Search for the cell housing the specified text and yield its (x, y) center coordinate. 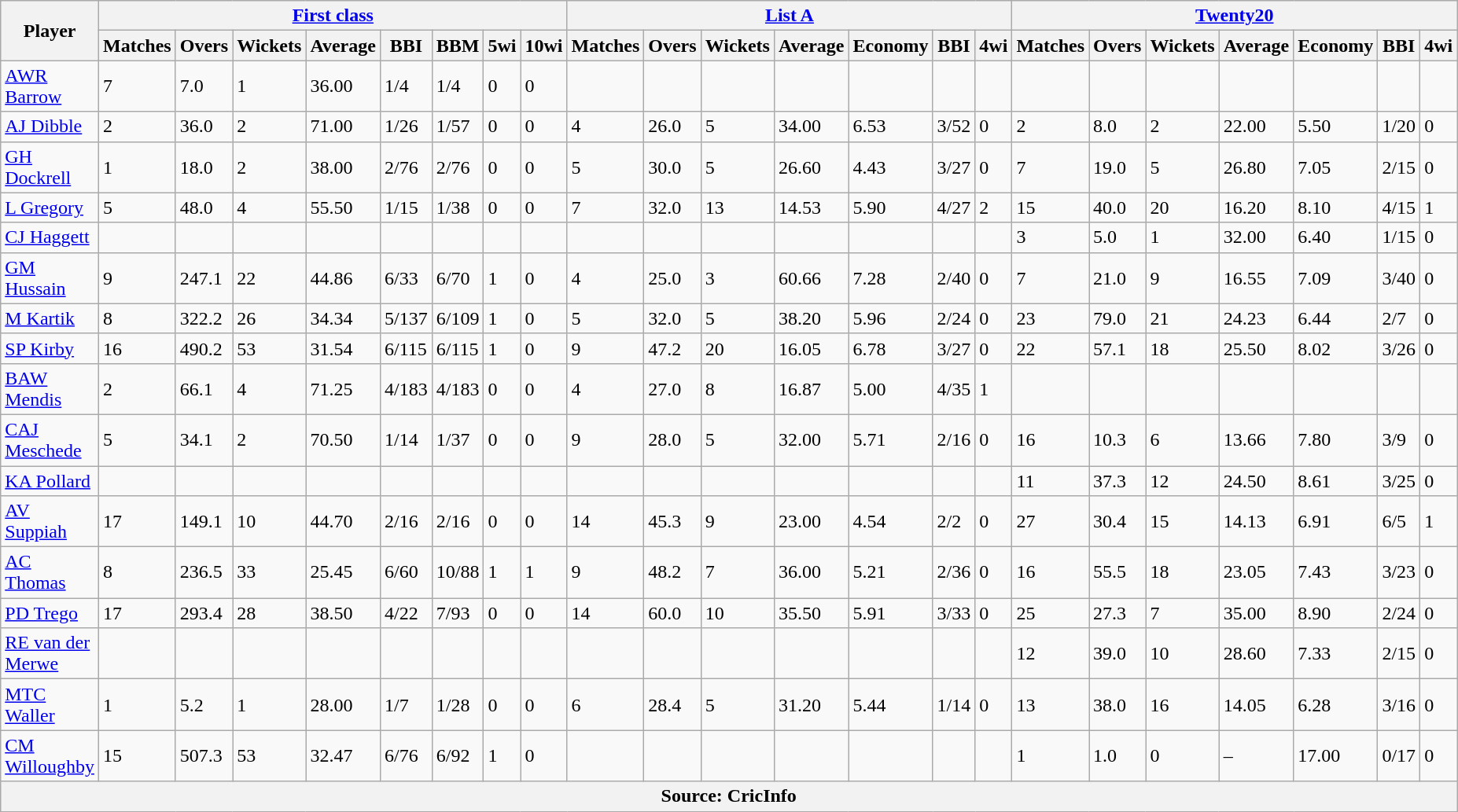
322.2 (204, 318)
33 (269, 572)
1/7 (406, 704)
5wi (502, 46)
GM Hussain (50, 278)
26.0 (672, 127)
55.50 (343, 208)
5.00 (890, 388)
5.71 (890, 440)
5.44 (890, 704)
507.3 (204, 756)
6.78 (890, 348)
27 (1051, 522)
35.50 (812, 613)
38.20 (812, 318)
2/7 (1399, 318)
AV Suppiah (50, 522)
4/35 (954, 388)
44.70 (343, 522)
– (1257, 756)
7.0 (204, 86)
1.0 (1117, 756)
34.00 (812, 127)
5.96 (890, 318)
40.0 (1117, 208)
1/28 (458, 704)
List A (790, 16)
7.33 (1335, 654)
6/109 (458, 318)
24.23 (1257, 318)
6/76 (406, 756)
71.25 (343, 388)
6/33 (406, 278)
31.20 (812, 704)
10wi (544, 46)
First class (333, 16)
6/70 (458, 278)
8.61 (1335, 480)
6.44 (1335, 318)
30.0 (672, 167)
57.1 (1117, 348)
CJ Haggett (50, 237)
KA Pollard (50, 480)
30.4 (1117, 522)
5.2 (204, 704)
21 (1183, 318)
490.2 (204, 348)
6.91 (1335, 522)
5.90 (890, 208)
25.50 (1257, 348)
27.0 (672, 388)
7.43 (1335, 572)
3/26 (1399, 348)
28.4 (672, 704)
11 (1051, 480)
25 (1051, 613)
28 (269, 613)
MTC Waller (50, 704)
39.0 (1117, 654)
8.02 (1335, 348)
8.10 (1335, 208)
66.1 (204, 388)
60.66 (812, 278)
5/137 (406, 318)
38.50 (343, 613)
60.0 (672, 613)
32.47 (343, 756)
8.0 (1117, 127)
3/23 (1399, 572)
38.0 (1117, 704)
48.0 (204, 208)
23.05 (1257, 572)
79.0 (1117, 318)
25.0 (672, 278)
AC Thomas (50, 572)
1/26 (406, 127)
CAJ Meschede (50, 440)
23.00 (812, 522)
35.00 (1257, 613)
6/5 (1399, 522)
3/40 (1399, 278)
4/27 (954, 208)
36.0 (204, 127)
7.09 (1335, 278)
7.05 (1335, 167)
3/9 (1399, 440)
37.3 (1117, 480)
13.66 (1257, 440)
GH Dockrell (50, 167)
16.87 (812, 388)
26 (269, 318)
RE van der Merwe (50, 654)
4/22 (406, 613)
1/57 (458, 127)
6/92 (458, 756)
17.00 (1335, 756)
7.80 (1335, 440)
149.1 (204, 522)
Twenty20 (1235, 16)
6.40 (1335, 237)
CM Willoughby (50, 756)
BBM (458, 46)
70.50 (343, 440)
23 (1051, 318)
4.54 (890, 522)
28.60 (1257, 654)
45.3 (672, 522)
26.60 (812, 167)
L Gregory (50, 208)
5.21 (890, 572)
4.43 (890, 167)
55.5 (1117, 572)
48.2 (672, 572)
16.20 (1257, 208)
0/17 (1399, 756)
5.0 (1117, 237)
22.00 (1257, 127)
PD Trego (50, 613)
Source: CricInfo (729, 796)
1/20 (1399, 127)
Player (50, 31)
28.0 (672, 440)
14.53 (812, 208)
6.28 (1335, 704)
247.1 (204, 278)
47.2 (672, 348)
293.4 (204, 613)
M Kartik (50, 318)
38.00 (343, 167)
3/33 (954, 613)
3/52 (954, 127)
BAW Mendis (50, 388)
21.0 (1117, 278)
34.1 (204, 440)
25.45 (343, 572)
19.0 (1117, 167)
2/2 (954, 522)
7.28 (890, 278)
26.80 (1257, 167)
8.90 (1335, 613)
AWR Barrow (50, 86)
16.05 (812, 348)
31.54 (343, 348)
24.50 (1257, 480)
28.00 (343, 704)
AJ Dibble (50, 127)
27.3 (1117, 613)
5.91 (890, 613)
5.50 (1335, 127)
6/60 (406, 572)
2/40 (954, 278)
4/15 (1399, 208)
18.0 (204, 167)
1/38 (458, 208)
14.13 (1257, 522)
71.00 (343, 127)
236.5 (204, 572)
1/37 (458, 440)
10/88 (458, 572)
2/36 (954, 572)
SP Kirby (50, 348)
6.53 (890, 127)
34.34 (343, 318)
16.55 (1257, 278)
44.86 (343, 278)
3/16 (1399, 704)
7/93 (458, 613)
14.05 (1257, 704)
3/25 (1399, 480)
10.3 (1117, 440)
